Determine the [X, Y] coordinate at the center of the cell enclosing the given text.  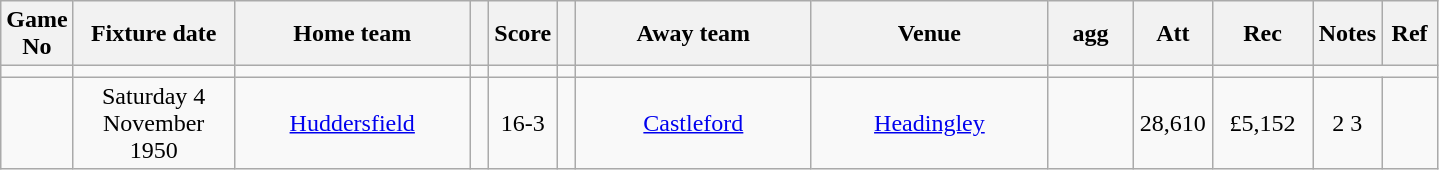
Score [523, 34]
Headingley [929, 123]
Castleford [693, 123]
Notes [1347, 34]
Saturday 4 November 1950 [154, 123]
Home team [352, 34]
Venue [929, 34]
agg [1090, 34]
16-3 [523, 123]
Att [1174, 34]
Huddersfield [352, 123]
2 3 [1347, 123]
Game No [37, 34]
£5,152 [1262, 123]
Ref [1410, 34]
Fixture date [154, 34]
Away team [693, 34]
28,610 [1174, 123]
Rec [1262, 34]
